Find where the given text appears and provide that cell's center as [X, Y] coordinate. 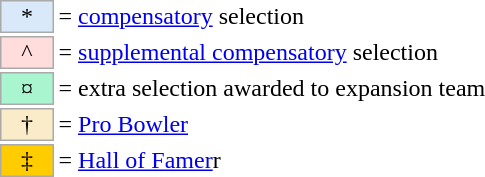
¤ [27, 88]
^ [27, 52]
* [27, 16]
‡ [27, 160]
† [27, 124]
